Capture the cell that displays the provided text and extract its (X, Y) central coordinate. 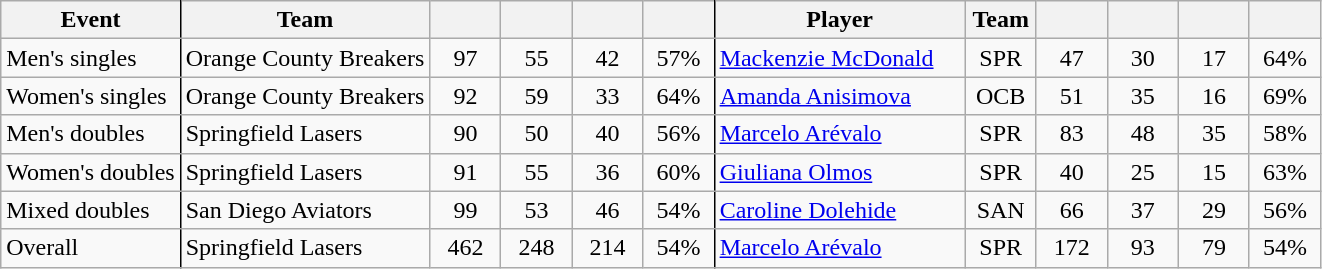
Men's doubles (90, 134)
Women's doubles (90, 172)
SAN (1000, 210)
42 (608, 58)
Women's singles (90, 96)
57% (678, 58)
37 (1142, 210)
60% (678, 172)
50 (536, 134)
Amanda Anisimova (840, 96)
63% (1284, 172)
Giuliana Olmos (840, 172)
66 (1072, 210)
36 (608, 172)
30 (1142, 58)
69% (1284, 96)
58% (1284, 134)
OCB (1000, 96)
San Diego Aviators (305, 210)
248 (536, 248)
25 (1142, 172)
Caroline Dolehide (840, 210)
91 (466, 172)
53 (536, 210)
Men's singles (90, 58)
79 (1214, 248)
97 (466, 58)
Mixed doubles (90, 210)
462 (466, 248)
Mackenzie McDonald (840, 58)
214 (608, 248)
Overall (90, 248)
29 (1214, 210)
92 (466, 96)
59 (536, 96)
172 (1072, 248)
46 (608, 210)
83 (1072, 134)
90 (466, 134)
33 (608, 96)
51 (1072, 96)
17 (1214, 58)
Player (840, 20)
15 (1214, 172)
48 (1142, 134)
16 (1214, 96)
47 (1072, 58)
99 (466, 210)
93 (1142, 248)
Event (90, 20)
